Extract the [x, y] coordinate from the center of the cell holding the provided text.  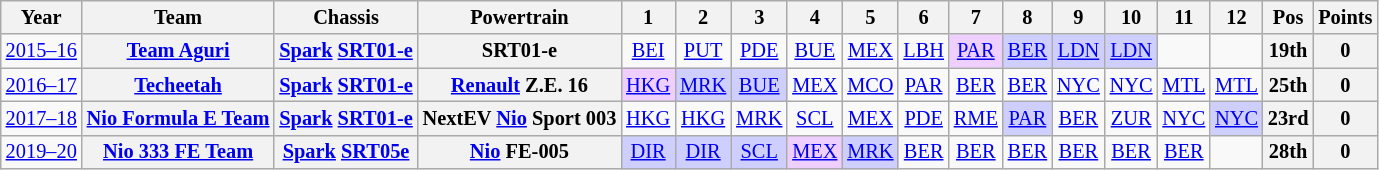
23rd [1288, 118]
10 [1132, 17]
Spark SRT05e [346, 152]
5 [870, 17]
3 [759, 17]
11 [1184, 17]
2016–17 [42, 85]
Nio FE-005 [520, 152]
Team [178, 17]
6 [923, 17]
8 [1028, 17]
BEI [648, 51]
19th [1288, 51]
SRT01-e [520, 51]
12 [1236, 17]
MCO [870, 85]
PUT [703, 51]
Renault Z.E. 16 [520, 85]
NextEV Nio Sport 003 [520, 118]
2017–18 [42, 118]
Powertrain [520, 17]
9 [1078, 17]
Nio Formula E Team [178, 118]
RME [976, 118]
7 [976, 17]
2019–20 [42, 152]
Year [42, 17]
Nio 333 FE Team [178, 152]
Team Aguri [178, 51]
2 [703, 17]
25th [1288, 85]
1 [648, 17]
28th [1288, 152]
Chassis [346, 17]
4 [814, 17]
ZUR [1132, 118]
Points [1345, 17]
Pos [1288, 17]
LBH [923, 51]
2015–16 [42, 51]
Techeetah [178, 85]
